Scan for the cell matching the given text and deliver its (X, Y) coordinate at center. 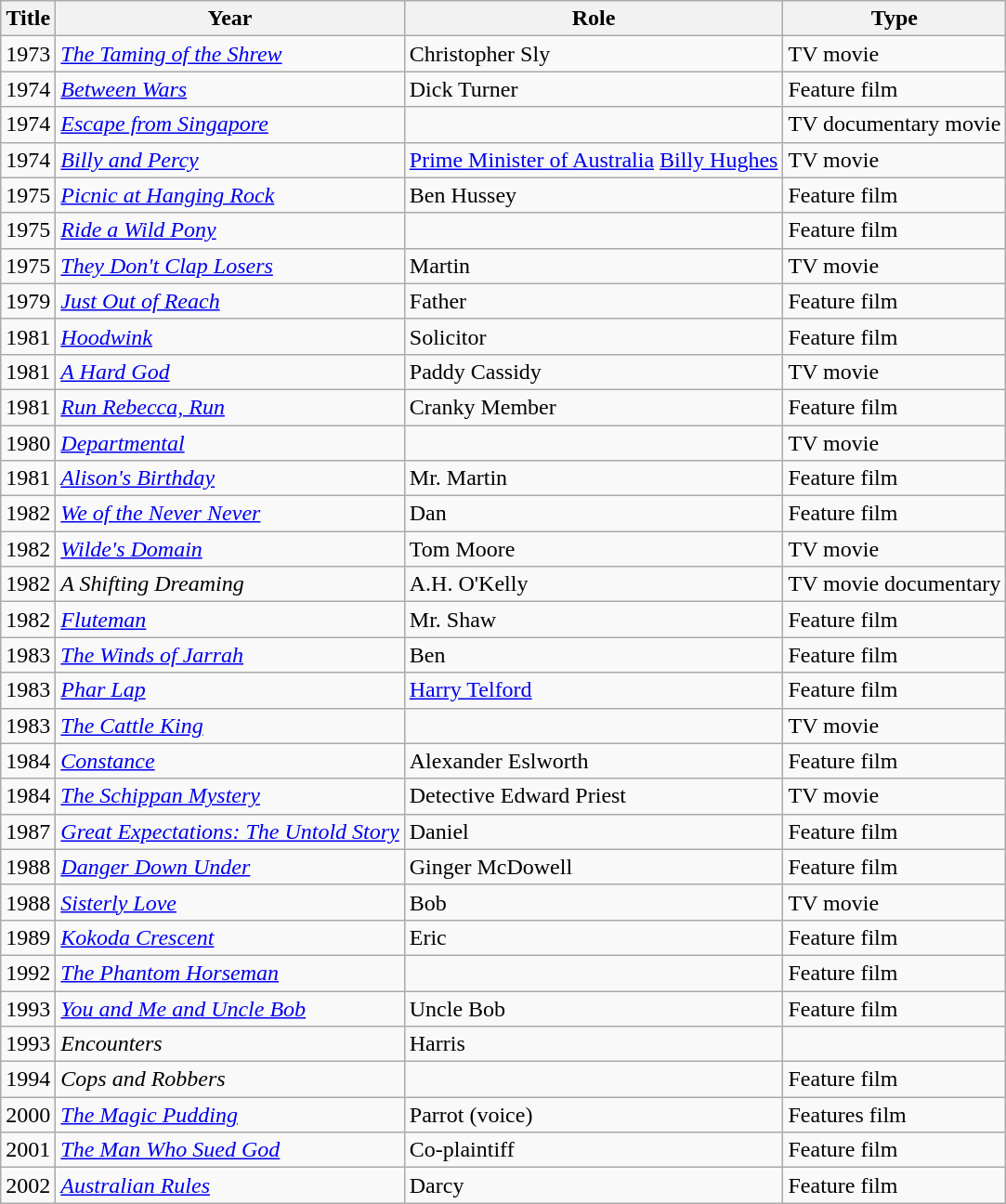
Features film (895, 1115)
1989 (28, 937)
Run Rebecca, Run (230, 407)
Picnic at Hanging Rock (230, 195)
Between Wars (230, 89)
Father (594, 301)
Type (895, 19)
They Don't Clap Losers (230, 266)
Hoodwink (230, 336)
Sisterly Love (230, 902)
Phar Lap (230, 690)
Billy and Percy (230, 160)
The Cattle King (230, 726)
Eric (594, 937)
Ben Hussey (594, 195)
Detective Edward Priest (594, 796)
Fluteman (230, 620)
Solicitor (594, 336)
Co-plaintiff (594, 1150)
TV movie documentary (895, 584)
2002 (28, 1185)
The Phantom Horseman (230, 973)
Christopher Sly (594, 54)
The Taming of the Shrew (230, 54)
Great Expectations: The Untold Story (230, 831)
Daniel (594, 831)
The Magic Pudding (230, 1115)
The Schippan Mystery (230, 796)
2000 (28, 1115)
Paddy Cassidy (594, 372)
Danger Down Under (230, 867)
Mr. Shaw (594, 620)
A.H. O'Kelly (594, 584)
1994 (28, 1080)
Prime Minister of Australia Billy Hughes (594, 160)
Departmental (230, 443)
Darcy (594, 1185)
Year (230, 19)
Bob (594, 902)
Mr. Martin (594, 478)
Cranky Member (594, 407)
2001 (28, 1150)
A Shifting Dreaming (230, 584)
Cops and Robbers (230, 1080)
1987 (28, 831)
Martin (594, 266)
Ginger McDowell (594, 867)
You and Me and Uncle Bob (230, 1008)
Dick Turner (594, 89)
1980 (28, 443)
1992 (28, 973)
We of the Never Never (230, 514)
Wilde's Domain (230, 549)
Kokoda Crescent (230, 937)
1979 (28, 301)
Dan (594, 514)
TV documentary movie (895, 124)
Uncle Bob (594, 1008)
A Hard God (230, 372)
Harris (594, 1044)
Escape from Singapore (230, 124)
Ben (594, 655)
Title (28, 19)
The Winds of Jarrah (230, 655)
Role (594, 19)
1973 (28, 54)
Alexander Eslworth (594, 761)
Harry Telford (594, 690)
Just Out of Reach (230, 301)
Encounters (230, 1044)
Australian Rules (230, 1185)
The Man Who Sued God (230, 1150)
Constance (230, 761)
Alison's Birthday (230, 478)
Parrot (voice) (594, 1115)
Tom Moore (594, 549)
Ride a Wild Pony (230, 230)
